Return the (X, Y) coordinate for the center point of the cell that contains the specified text.  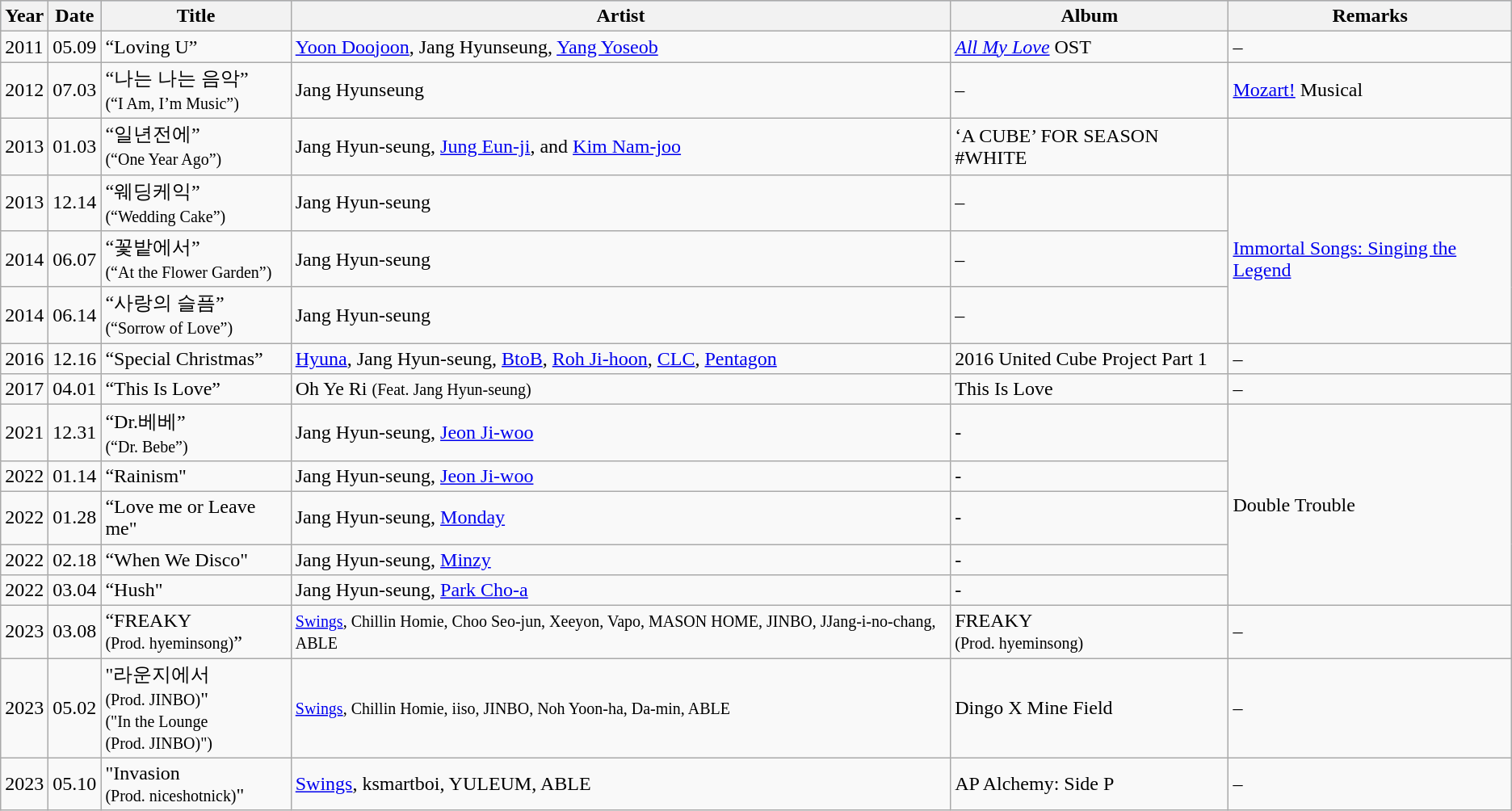
Jang Hyun-seung, Monday (620, 517)
“Dr.베베” (“Dr. Bebe”) (195, 433)
"라운지에서 (Prod. JINBO)"("In the Lounge(Prod. JINBO)") (195, 708)
Oh Ye Ri (Feat. Jang Hyun-seung) (620, 389)
Jang Hyun-seung, Jung Eun-ji, and Kim Nam-joo (620, 146)
02.18 (74, 560)
2017 (24, 389)
“웨딩케익” (“Wedding Cake”) (195, 203)
Date (74, 16)
05.02 (74, 708)
06.14 (74, 315)
Swings, Chillin Homie, iiso, JINBO, Noh Yoon-ha, Da-min, ABLE (620, 708)
03.04 (74, 590)
12.31 (74, 433)
Title (195, 16)
07.03 (74, 90)
01.28 (74, 517)
Swings, ksmartboi, YULEUM, ABLE (620, 784)
AP Alchemy: Side P (1090, 784)
05.09 (74, 47)
04.01 (74, 389)
“일년전에” (“One Year Ago”) (195, 146)
03.08 (74, 632)
“This Is Love” (195, 389)
2011 (24, 47)
“나는 나는 음악” (“I Am, I’m Music”) (195, 90)
12.16 (74, 359)
Jang Hyunseung (620, 90)
“Loving U” (195, 47)
Yoon Doojoon, Jang Hyunseung, Yang Yoseob (620, 47)
05.10 (74, 784)
"Invasion (Prod. niceshotnick)" (195, 784)
All My Love OST (1090, 47)
Swings, Chillin Homie, Choo Seo-jun, Xeeyon, Vapo, MASON HOME, JINBO, JJang-i-no-chang, ABLE (620, 632)
2012 (24, 90)
01.14 (74, 476)
Jang Hyun-seung, Park Cho-a (620, 590)
2021 (24, 433)
“꽃밭에서” (“At the Flower Garden”) (195, 259)
Hyuna, Jang Hyun-seung, BtoB, Roh Ji-hoon, CLC, Pentagon (620, 359)
“When We Disco" (195, 560)
Double Trouble (1370, 506)
This Is Love (1090, 389)
“Special Christmas” (195, 359)
2016 United Cube Project Part 1 (1090, 359)
Jang Hyun-seung, Minzy (620, 560)
Dingo X Mine Field (1090, 708)
FREAKY (Prod. hyeminsong) (1090, 632)
“Hush" (195, 590)
06.07 (74, 259)
“사랑의 슬픔” (“Sorrow of Love”) (195, 315)
Immortal Songs: Singing the Legend (1370, 258)
01.03 (74, 146)
Mozart! Musical (1370, 90)
Remarks (1370, 16)
12.14 (74, 203)
“FREAKY (Prod. hyeminsong)” (195, 632)
Album (1090, 16)
2016 (24, 359)
“Rainism" (195, 476)
“Love me or Leave me" (195, 517)
‘A CUBE’ FOR SEASON #WHITE (1090, 146)
Artist (620, 16)
Year (24, 16)
